Capture the cell that displays the provided text and extract its [X, Y] central coordinate. 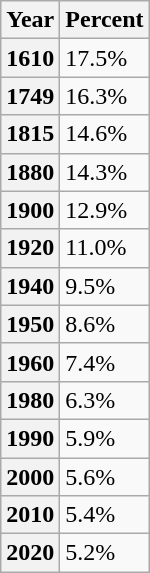
2010 [30, 515]
Year [30, 20]
2020 [30, 553]
1610 [30, 58]
1990 [30, 438]
1950 [30, 324]
5.9% [104, 438]
16.3% [104, 96]
1980 [30, 400]
12.9% [104, 210]
9.5% [104, 286]
1920 [30, 248]
1815 [30, 134]
1749 [30, 96]
5.6% [104, 477]
5.4% [104, 515]
Percent [104, 20]
1940 [30, 286]
6.3% [104, 400]
1880 [30, 172]
2000 [30, 477]
1960 [30, 362]
7.4% [104, 362]
8.6% [104, 324]
17.5% [104, 58]
14.6% [104, 134]
1900 [30, 210]
11.0% [104, 248]
14.3% [104, 172]
5.2% [104, 553]
